Capture the cell that displays the provided text and extract its (X, Y) central coordinate. 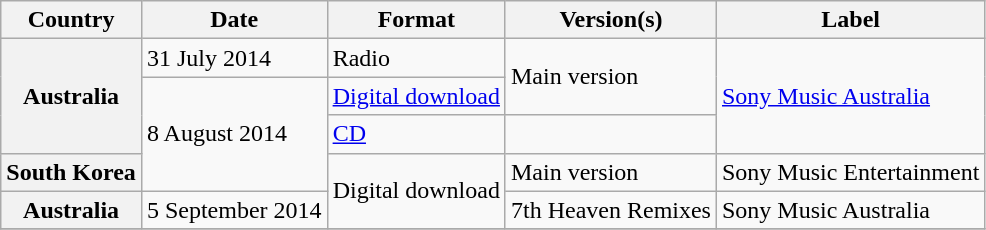
7th Heaven Remixes (610, 210)
Sony Music Entertainment (850, 172)
Radio (416, 58)
5 September 2014 (234, 210)
Format (416, 20)
Label (850, 20)
8 August 2014 (234, 134)
31 July 2014 (234, 58)
Country (72, 20)
Date (234, 20)
South Korea (72, 172)
CD (416, 134)
Version(s) (610, 20)
